Scan for the cell matching the given text and deliver its [x, y] coordinate at center. 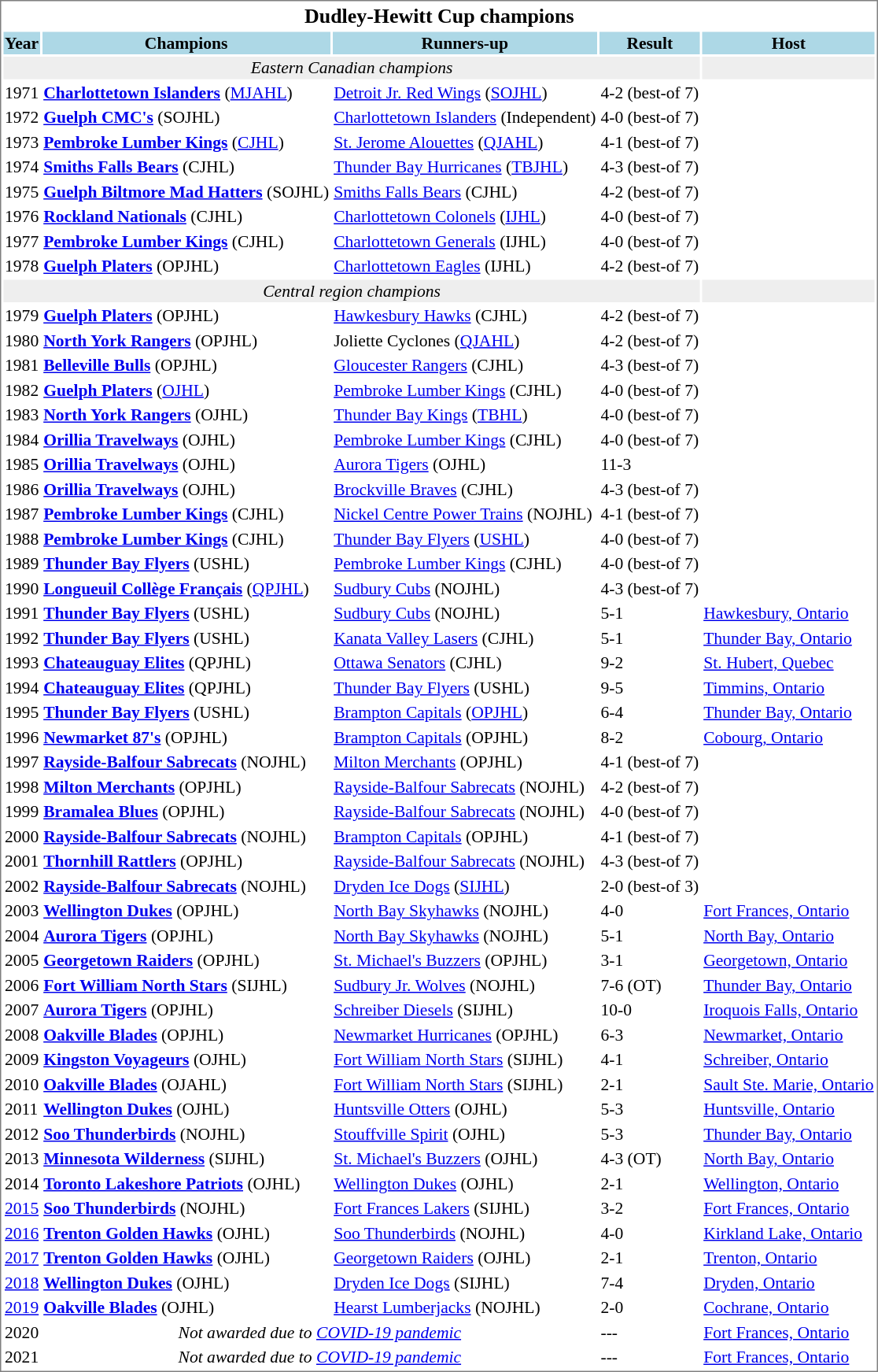
2015 [21, 1208]
2021 [21, 1357]
Charlottetown Colonels (IJHL) [465, 216]
Runners-up [465, 43]
Oakville Blades (OJAHL) [186, 1085]
Kanata Valley Lasers (CJHL) [465, 638]
St. Hubert, Quebec [788, 663]
2011 [21, 1109]
2013 [21, 1159]
2007 [21, 1010]
St. Michael's Buzzers (OPJHL) [465, 960]
2012 [21, 1133]
Result [650, 43]
Brockville Braves (CJHL) [465, 490]
Rockland Nationals (CJHL) [186, 216]
1989 [21, 564]
1986 [21, 490]
1994 [21, 688]
1981 [21, 365]
1996 [21, 737]
2000 [21, 836]
Sudbury Jr. Wolves (NOJHL) [465, 986]
Host [788, 43]
2004 [21, 935]
4-3 (OT) [650, 1159]
Gloucester Rangers (CJHL) [465, 365]
2001 [21, 861]
1983 [21, 415]
2003 [21, 911]
1977 [21, 241]
6-4 [650, 712]
Dryden, Ontario [788, 1283]
1998 [21, 787]
Cobourg, Ontario [788, 737]
Huntsville Otters (OJHL) [465, 1109]
8-2 [650, 737]
Nickel Centre Power Trains (NOJHL) [465, 514]
Belleville Bulls (OPJHL) [186, 365]
Year [21, 43]
Eastern Canadian champions [351, 68]
Charlottetown Islanders (Independent) [465, 117]
Iroquois Falls, Ontario [788, 1010]
Oakville Blades (OPJHL) [186, 1034]
1984 [21, 439]
2020 [21, 1332]
1975 [21, 192]
1971 [21, 93]
Guelph Platers (OJHL) [186, 390]
Guelph Biltmore Mad Hatters (SOJHL) [186, 192]
10-0 [650, 1010]
3-1 [650, 960]
Wellington, Ontario [788, 1184]
Sault Ste. Marie, Ontario [788, 1085]
2016 [21, 1233]
Newmarket Hurricanes (OPJHL) [465, 1034]
1997 [21, 762]
1974 [21, 167]
9-2 [650, 663]
Oakville Blades (OJHL) [186, 1307]
Joliette Cyclones (QJAHL) [465, 340]
2014 [21, 1184]
Charlottetown Eagles (IJHL) [465, 266]
2017 [21, 1258]
1982 [21, 390]
Wellington Dukes (OPJHL) [186, 911]
Central region champions [351, 291]
9-5 [650, 688]
1980 [21, 340]
Trenton, Ontario [788, 1258]
6-3 [650, 1034]
Longueuil Collège Français (QPJHL) [186, 589]
Cochrane, Ontario [788, 1307]
2008 [21, 1034]
North York Rangers (OPJHL) [186, 340]
Thornhill Rattlers (OPJHL) [186, 861]
Fort Frances Lakers (SIJHL) [465, 1208]
1972 [21, 117]
2-0 (best-of 3) [650, 886]
Newmarket 87's (OPJHL) [186, 737]
1978 [21, 266]
Georgetown Raiders (OJHL) [465, 1258]
Newmarket, Ontario [788, 1034]
1987 [21, 514]
Hawkesbury Hawks (CJHL) [465, 316]
Aurora Tigers (OJHL) [465, 464]
Timmins, Ontario [788, 688]
Schreiber, Ontario [788, 1060]
1999 [21, 812]
1992 [21, 638]
2005 [21, 960]
Thunder Bay Kings (TBHL) [465, 415]
Charlottetown Islanders (MJAHL) [186, 93]
1993 [21, 663]
Detroit Jr. Red Wings (SOJHL) [465, 93]
1979 [21, 316]
1995 [21, 712]
Champions [186, 43]
Dudley-Hewitt Cup champions [439, 16]
Charlottetown Generals (IJHL) [465, 241]
Georgetown Raiders (OPJHL) [186, 960]
Minnesota Wilderness (SIJHL) [186, 1159]
Georgetown, Ontario [788, 960]
Schreiber Diesels (SIJHL) [465, 1010]
7-6 (OT) [650, 986]
1991 [21, 613]
2-0 [650, 1307]
Bramalea Blues (OPJHL) [186, 812]
1985 [21, 464]
11-3 [650, 464]
Kirkland Lake, Ontario [788, 1233]
1973 [21, 142]
Thunder Bay Hurricanes (TBJHL) [465, 167]
2006 [21, 986]
Guelph CMC's (SOJHL) [186, 117]
Hawkesbury, Ontario [788, 613]
Huntsville, Ontario [788, 1109]
North York Rangers (OJHL) [186, 415]
4-1 [650, 1060]
3-2 [650, 1208]
7-4 [650, 1283]
2002 [21, 886]
2009 [21, 1060]
1990 [21, 589]
Kingston Voyageurs (OJHL) [186, 1060]
St. Jerome Alouettes (QJAHL) [465, 142]
1988 [21, 538]
Stouffville Spirit (OJHL) [465, 1133]
Hearst Lumberjacks (NOJHL) [465, 1307]
2018 [21, 1283]
Ottawa Senators (CJHL) [465, 663]
1976 [21, 216]
2019 [21, 1307]
2010 [21, 1085]
Toronto Lakeshore Patriots (OJHL) [186, 1184]
St. Michael's Buzzers (OJHL) [465, 1159]
